Extract the (X, Y) coordinate from the center of the cell holding the provided text.  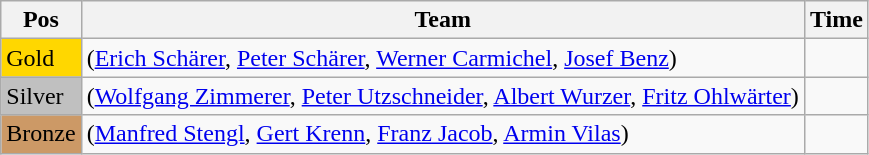
Team (442, 20)
Gold (41, 58)
(Erich Schärer, Peter Schärer, Werner Carmichel, Josef Benz) (442, 58)
(Wolfgang Zimmerer, Peter Utzschneider, Albert Wurzer, Fritz Ohlwärter) (442, 96)
(Manfred Stengl, Gert Krenn, Franz Jacob, Armin Vilas) (442, 134)
Bronze (41, 134)
Pos (41, 20)
Time (836, 20)
Silver (41, 96)
